Return [x, y] of the center of cell containing provided text 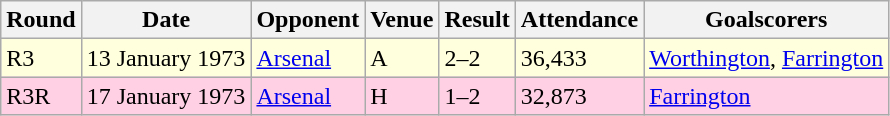
Attendance [579, 20]
Goalscorers [766, 20]
Venue [402, 20]
A [402, 58]
36,433 [579, 58]
Opponent [308, 20]
Date [166, 20]
2–2 [477, 58]
17 January 1973 [166, 96]
H [402, 96]
Result [477, 20]
13 January 1973 [166, 58]
32,873 [579, 96]
Farrington [766, 96]
R3R [41, 96]
R3 [41, 58]
Round [41, 20]
1–2 [477, 96]
Worthington, Farrington [766, 58]
